Capture the cell that displays the provided text and extract its [x, y] central coordinate. 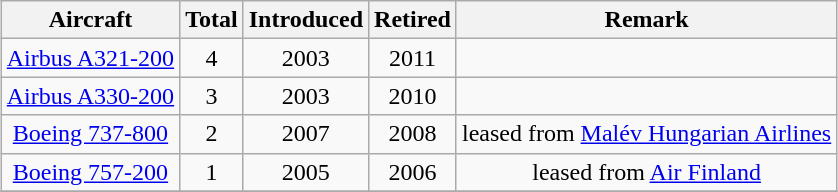
4 [212, 58]
Airbus A321-200 [90, 58]
1 [212, 172]
leased from Air Finland [646, 172]
2006 [413, 172]
Retired [413, 20]
2005 [306, 172]
Introduced [306, 20]
Airbus A330-200 [90, 96]
Boeing 737-800 [90, 134]
Total [212, 20]
3 [212, 96]
2 [212, 134]
2007 [306, 134]
Aircraft [90, 20]
2008 [413, 134]
2010 [413, 96]
leased from Malév Hungarian Airlines [646, 134]
2011 [413, 58]
Remark [646, 20]
Boeing 757-200 [90, 172]
